For the text-containing cell, return its midpoint in (x, y) coordinate format. 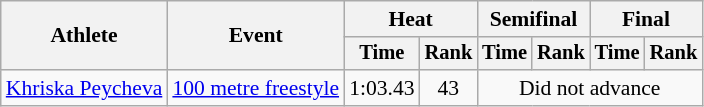
Khriska Peycheva (84, 88)
1:03.43 (382, 88)
Semifinal (533, 19)
43 (449, 88)
100 metre freestyle (256, 88)
Event (256, 36)
Did not advance (590, 88)
Athlete (84, 36)
Final (646, 19)
Heat (410, 19)
